Detect which cell encompasses the target text, then output its (X, Y) center coordinate. 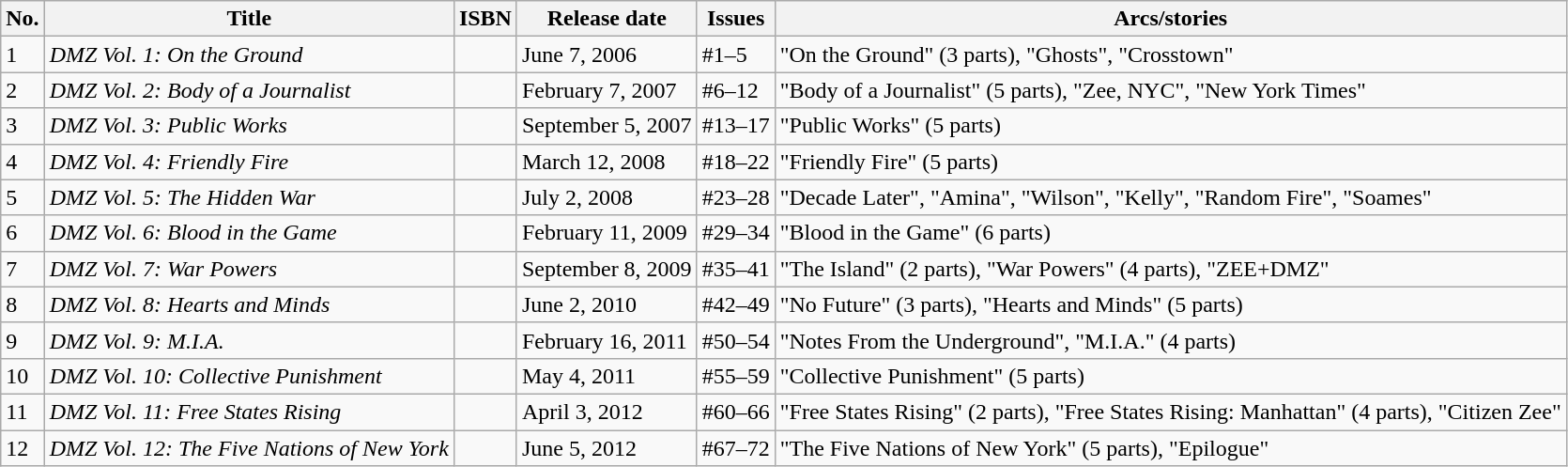
June 7, 2006 (607, 54)
September 5, 2007 (607, 126)
No. (23, 19)
DMZ Vol. 6: Blood in the Game (249, 233)
Release date (607, 19)
DMZ Vol. 7: War Powers (249, 269)
"Blood in the Game" (6 parts) (1170, 233)
#35–41 (736, 269)
March 12, 2008 (607, 162)
February 7, 2007 (607, 90)
#18–22 (736, 162)
#60–66 (736, 412)
June 2, 2010 (607, 304)
Title (249, 19)
#55–59 (736, 376)
DMZ Vol. 10: Collective Punishment (249, 376)
"Public Works" (5 parts) (1170, 126)
#6–12 (736, 90)
DMZ Vol. 5: The Hidden War (249, 197)
11 (23, 412)
12 (23, 448)
February 11, 2009 (607, 233)
DMZ Vol. 1: On the Ground (249, 54)
"The Island" (2 parts), "War Powers" (4 parts), "ZEE+DMZ" (1170, 269)
7 (23, 269)
10 (23, 376)
July 2, 2008 (607, 197)
#42–49 (736, 304)
"The Five Nations of New York" (5 parts), "Epilogue" (1170, 448)
"On the Ground" (3 parts), "Ghosts", "Crosstown" (1170, 54)
ISBN (484, 19)
"Notes From the Underground", "M.I.A." (4 parts) (1170, 340)
#29–34 (736, 233)
DMZ Vol. 3: Public Works (249, 126)
May 4, 2011 (607, 376)
1 (23, 54)
#50–54 (736, 340)
#67–72 (736, 448)
"No Future" (3 parts), "Hearts and Minds" (5 parts) (1170, 304)
"Free States Rising" (2 parts), "Free States Rising: Manhattan" (4 parts), "Citizen Zee" (1170, 412)
"Decade Later", "Amina", "Wilson", "Kelly", "Random Fire", "Soames" (1170, 197)
April 3, 2012 (607, 412)
DMZ Vol. 2: Body of a Journalist (249, 90)
DMZ Vol. 4: Friendly Fire (249, 162)
#13–17 (736, 126)
September 8, 2009 (607, 269)
"Body of a Journalist" (5 parts), "Zee, NYC", "New York Times" (1170, 90)
DMZ Vol. 8: Hearts and Minds (249, 304)
9 (23, 340)
#1–5 (736, 54)
DMZ Vol. 12: The Five Nations of New York (249, 448)
8 (23, 304)
Arcs/stories (1170, 19)
Issues (736, 19)
4 (23, 162)
"Friendly Fire" (5 parts) (1170, 162)
2 (23, 90)
5 (23, 197)
DMZ Vol. 11: Free States Rising (249, 412)
"Collective Punishment" (5 parts) (1170, 376)
3 (23, 126)
February 16, 2011 (607, 340)
DMZ Vol. 9: M.I.A. (249, 340)
#23–28 (736, 197)
June 5, 2012 (607, 448)
6 (23, 233)
